Detect which cell encompasses the target text, then output its [X, Y] center coordinate. 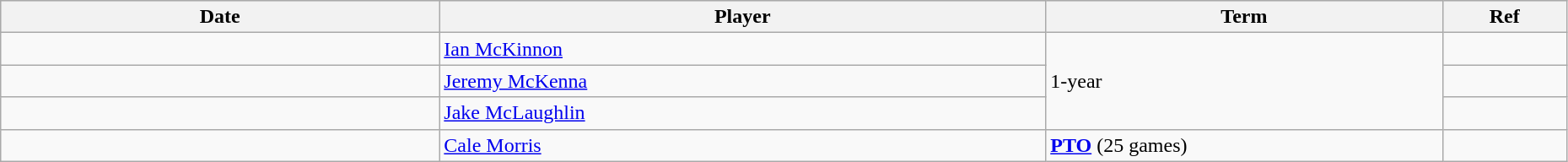
Ref [1505, 17]
Ian McKinnon [742, 49]
1-year [1244, 81]
Cale Morris [742, 145]
PTO (25 games) [1244, 145]
Jake McLaughlin [742, 113]
Date [220, 17]
Player [742, 17]
Term [1244, 17]
Jeremy McKenna [742, 81]
